Capture the cell that displays the provided text and extract its [x, y] central coordinate. 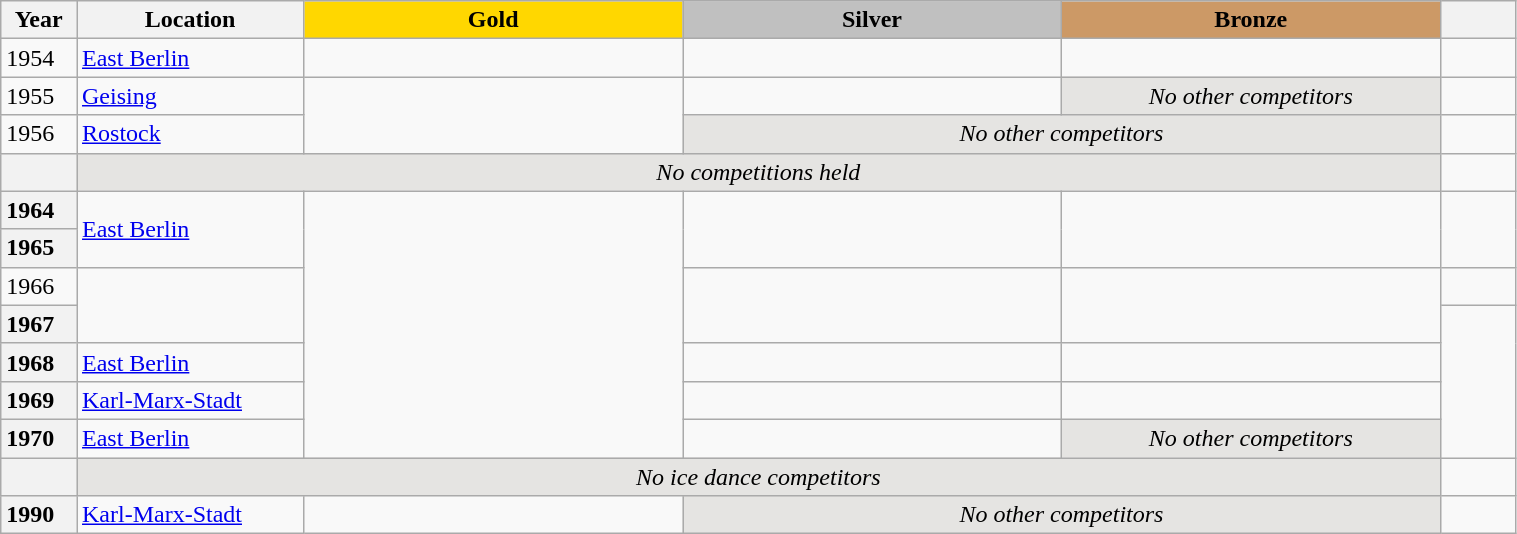
1964 [39, 210]
Year [39, 20]
1970 [39, 438]
Gold [494, 20]
No ice dance competitors [758, 477]
1969 [39, 400]
Bronze [1250, 20]
1990 [39, 515]
Rostock [190, 134]
Silver [872, 20]
Location [190, 20]
1955 [39, 96]
No competitions held [758, 172]
1966 [39, 286]
1968 [39, 362]
Geising [190, 96]
1967 [39, 324]
1956 [39, 134]
1965 [39, 248]
1954 [39, 58]
